Find where the given text appears and provide that cell's center as (x, y) coordinate. 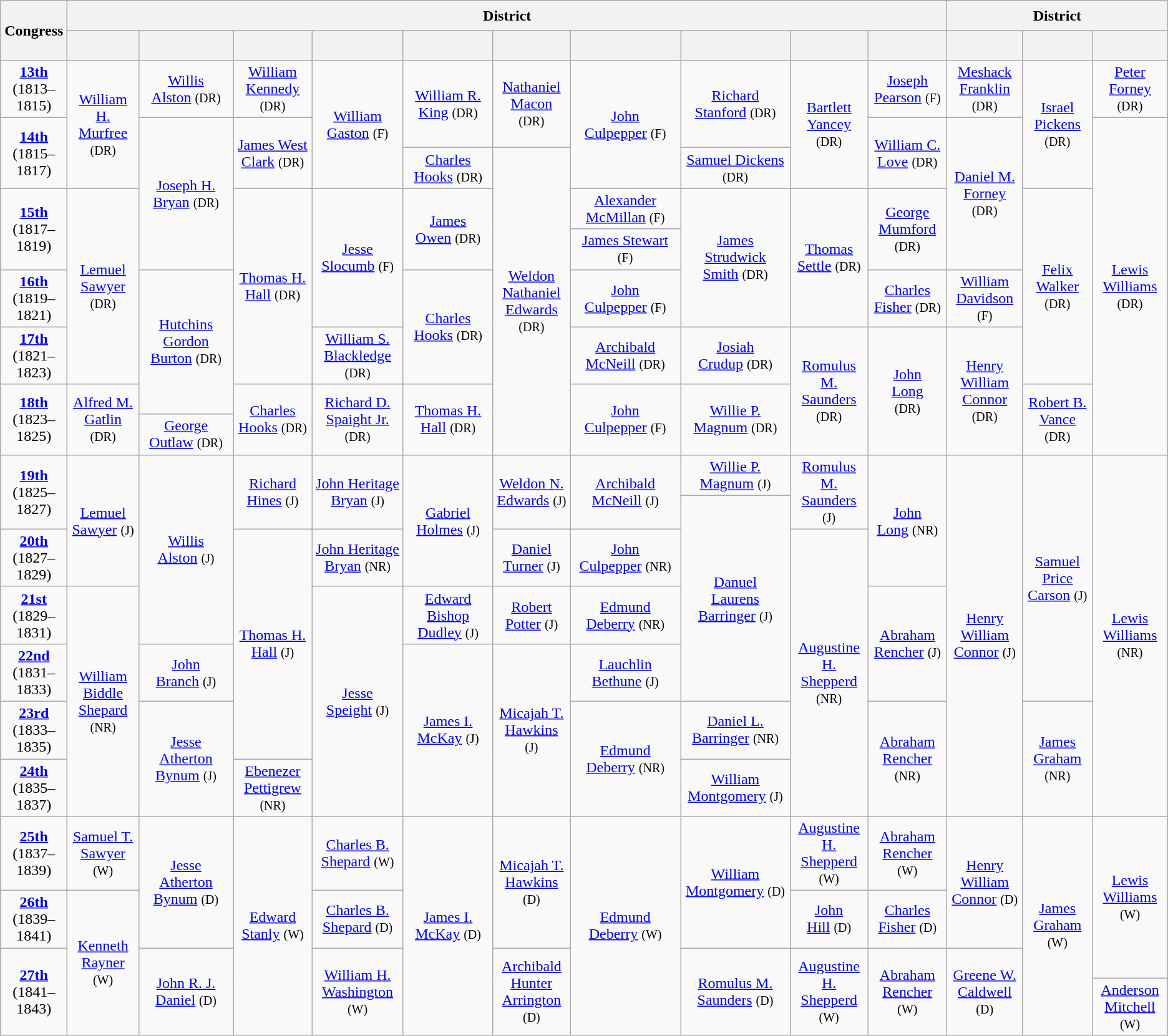
JamesGraham (NR) (1058, 758)
SamuelPriceCarson (J) (1058, 578)
EdmundDeberry (W) (625, 926)
William C.Love (DR) (907, 153)
AndersonMitchell (W) (1130, 1007)
24th(1835–1837) (34, 787)
NathanielMacon (DR) (532, 104)
AbrahamRencher (NR) (907, 758)
Alfred M.Gatlin (DR) (104, 419)
KennethRayner (W) (104, 963)
ArchibaldHunterArrington (D) (532, 992)
WilliamBiddleShepard(NR) (104, 701)
WilliamKennedy (DR) (273, 89)
LewisWilliams(DR) (1130, 286)
JohnCulpepper (NR) (625, 558)
LauchlinBethune (J) (625, 672)
Samuel T.Sawyer (W) (104, 853)
22nd(1831–1833) (34, 672)
Joseph H.Bryan (DR) (186, 193)
JamesGraham (W) (1058, 926)
JohnBranch (J) (186, 672)
JamesStrudwickSmith (DR) (736, 258)
JesseSpeight (J) (358, 701)
Charles B.Shepard (D) (358, 919)
Charles Hooks (DR) (448, 168)
EbenezerPettigrew (NR) (273, 787)
James I.McKay (D) (448, 926)
DanielTurner (J) (532, 558)
JohnLong (NR) (907, 520)
HenryWilliamConnor(DR) (985, 390)
WilliamDavidson (F) (985, 298)
23rd(1833–1835) (34, 730)
AbrahamRencher (J) (907, 644)
RobertPotter (J) (532, 615)
ArchibaldMcNeill (DR) (625, 356)
JamesOwen (DR) (448, 229)
MeshackFranklin (DR) (985, 89)
Alexander McMillan (F) (625, 208)
George Outlaw (DR) (186, 434)
Willie P. Magnum (J) (736, 475)
Romulus M.Saunders (J) (829, 491)
GabrielHolmes (J) (448, 520)
14th(1815–1817) (34, 153)
William R.King (DR) (448, 104)
William H.Washington (W) (358, 992)
Romulus M.Saunders(DR) (829, 390)
18th(1823–1825) (34, 419)
Richard D.Spaight Jr. (DR) (358, 419)
Greene W.Caldwell (D) (985, 992)
HenryWilliamConnor (J) (985, 635)
WilliamMontgomery (J) (736, 787)
John HeritageBryan (J) (358, 491)
JesseAthertonBynum (J) (186, 758)
LemuelSawyer (DR) (104, 286)
William H.Murfree (DR) (104, 125)
JohnHill (D) (829, 919)
HenryWilliamConnor (D) (985, 882)
IsraelPickens (DR) (1058, 125)
15th(1817–1819) (34, 229)
Weldon N.Edwards (J) (532, 491)
JohnLong(DR) (907, 390)
Thomas H.Hall (J) (273, 644)
Willie P.Magnum (DR) (736, 419)
LewisWilliams (W) (1130, 897)
FelixWalker (DR) (1058, 286)
17th(1821–1823) (34, 356)
WillisAlston (J) (186, 549)
JosephPearson (F) (907, 89)
DanuelLaurensBarringer (J) (736, 598)
JesseAthertonBynum (D) (186, 882)
James I.McKay (J) (448, 730)
JosiahCrudup (DR) (736, 356)
26th(1839–1841) (34, 919)
WeldonNathanielEdwards(DR) (532, 301)
Daniel M.Forney (DR) (985, 193)
William S.Blackledge (DR) (358, 356)
Samuel Dickens (DR) (736, 168)
Augustine H.Shepperd(NR) (829, 672)
Micajah T.Hawkins (D) (532, 882)
20th(1827–1829) (34, 558)
Robert B.Vance (DR) (1058, 419)
HutchinsGordonBurton (DR) (186, 342)
RichardHines (J) (273, 491)
WillisAlston (DR) (186, 89)
27th(1841–1843) (34, 992)
PeterForney (DR) (1130, 89)
Charles B.Shepard (W) (358, 853)
ArchibaldMcNeill (J) (625, 491)
Cong­ress (34, 31)
John R. J.Daniel (D) (186, 992)
Daniel L.Barringer (NR) (736, 730)
EdwardStanly (W) (273, 926)
WilliamMontgomery (D) (736, 882)
25th(1837–1839) (34, 853)
WilliamGaston (F) (358, 125)
John HeritageBryan (NR) (358, 558)
16th(1819–1821) (34, 298)
James WestClark (DR) (273, 153)
CharlesFisher (D) (907, 919)
21st(1829–1831) (34, 615)
JesseSlocumb (F) (358, 258)
James Stewart (F) (625, 249)
CharlesFisher (DR) (907, 298)
Romulus M.Saunders (D) (736, 992)
LewisWilliams(NR) (1130, 635)
GeorgeMumford (DR) (907, 229)
Micajah T.Hawkins (J) (532, 730)
19th(1825–1827) (34, 491)
13th(1813–1815) (34, 89)
RichardStanford (DR) (736, 104)
Edward BishopDudley (J) (448, 615)
LemuelSawyer (J) (104, 520)
ThomasSettle (DR) (829, 258)
BartlettYancey (DR) (829, 125)
